Provide the (x, y) coordinate of the cell's center where the given text is located.  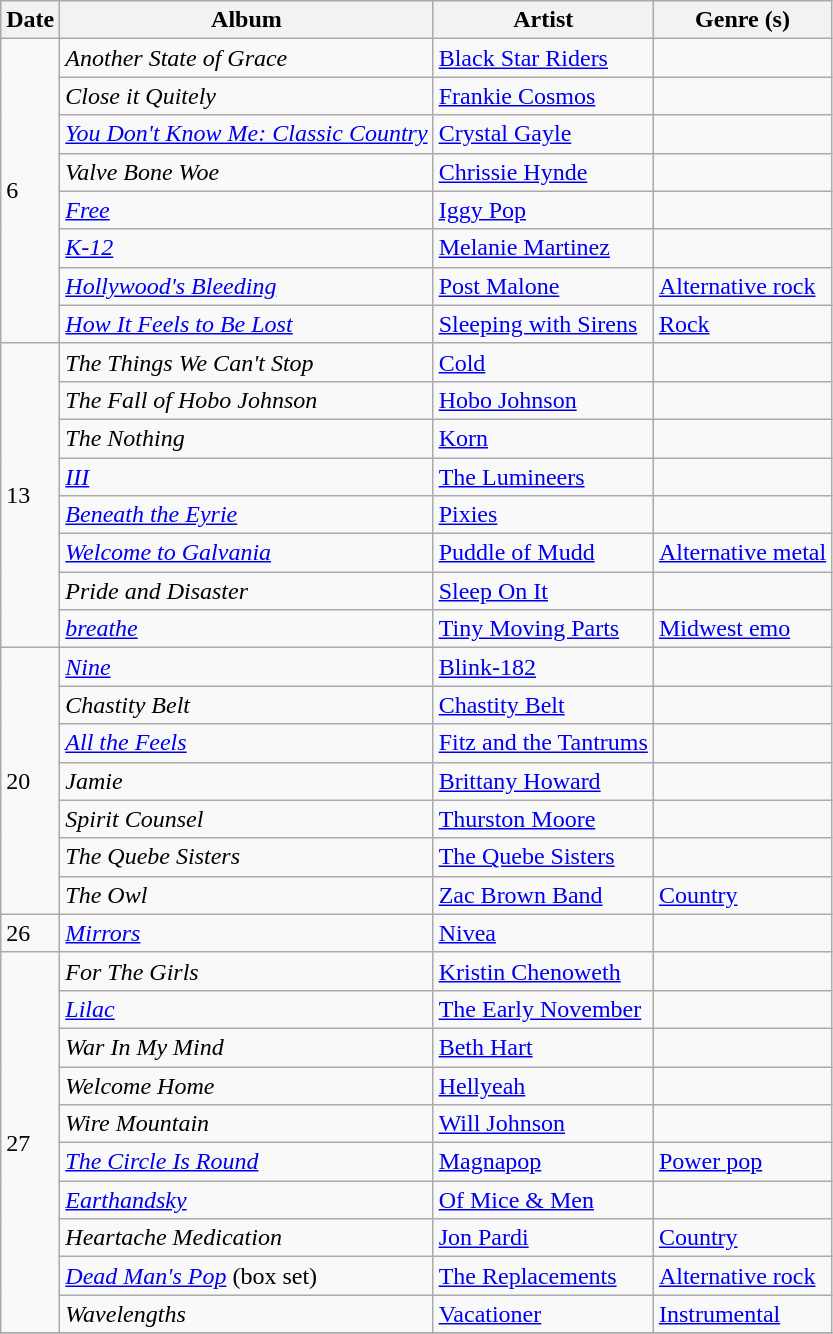
War In My Mind (246, 1047)
Dead Man's Pop (box set) (246, 1276)
Hellyeah (543, 1085)
6 (30, 191)
Beneath the Eyrie (246, 515)
Pixies (543, 515)
Post Malone (543, 286)
Lilac (246, 1009)
Sleep On It (543, 591)
Cold (543, 362)
K-12 (246, 248)
20 (30, 781)
Nivea (543, 933)
Zac Brown Band (543, 895)
Pride and Disaster (246, 591)
How It Feels to Be Lost (246, 324)
Brittany Howard (543, 781)
Welcome Home (246, 1085)
Nine (246, 667)
Wire Mountain (246, 1124)
Magnapop (543, 1162)
Heartache Medication (246, 1238)
Spirit Counsel (246, 819)
Earthandsky (246, 1200)
Of Mice & Men (543, 1200)
Instrumental (742, 1314)
III (246, 477)
Blink-182 (543, 667)
Jamie (246, 781)
You Don't Know Me: Classic Country (246, 134)
The Replacements (543, 1276)
Tiny Moving Parts (543, 629)
For The Girls (246, 971)
Free (246, 210)
Beth Hart (543, 1047)
Sleeping with Sirens (543, 324)
All the Feels (246, 743)
The Nothing (246, 438)
Frankie Cosmos (543, 96)
Mirrors (246, 933)
The Early November (543, 1009)
The Things We Can't Stop (246, 362)
Will Johnson (543, 1124)
Welcome to Galvania (246, 553)
Hollywood's Bleeding (246, 286)
Black Star Riders (543, 58)
Genre (s) (742, 20)
Artist (543, 20)
Melanie Martinez (543, 248)
Chrissie Hynde (543, 172)
The Owl (246, 895)
Another State of Grace (246, 58)
Alternative metal (742, 553)
Power pop (742, 1162)
Fitz and the Tantrums (543, 743)
Rock (742, 324)
Album (246, 20)
13 (30, 495)
Valve Bone Woe (246, 172)
Date (30, 20)
Midwest emo (742, 629)
Wavelengths (246, 1314)
Puddle of Mudd (543, 553)
Hobo Johnson (543, 400)
breathe (246, 629)
Iggy Pop (543, 210)
26 (30, 933)
The Fall of Hobo Johnson (246, 400)
Crystal Gayle (543, 134)
Vacationer (543, 1314)
The Circle Is Round (246, 1162)
Close it Quitely (246, 96)
Thurston Moore (543, 819)
Korn (543, 438)
The Lumineers (543, 477)
Jon Pardi (543, 1238)
27 (30, 1142)
Kristin Chenoweth (543, 971)
